Pinpoint the cell where the given text exists, returning its (X, Y) midpoint coordinate. 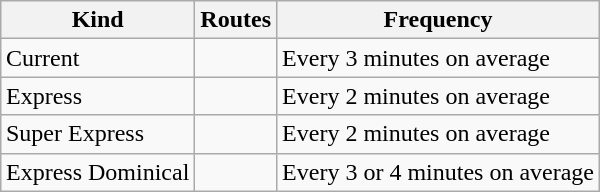
Every 3 minutes on average (438, 58)
Frequency (438, 20)
Super Express (97, 134)
Current (97, 58)
Express Dominical (97, 172)
Express (97, 96)
Routes (236, 20)
Every 3 or 4 minutes on average (438, 172)
Kind (97, 20)
